Output the [X, Y] coordinate of the center of the cell containing the given text.  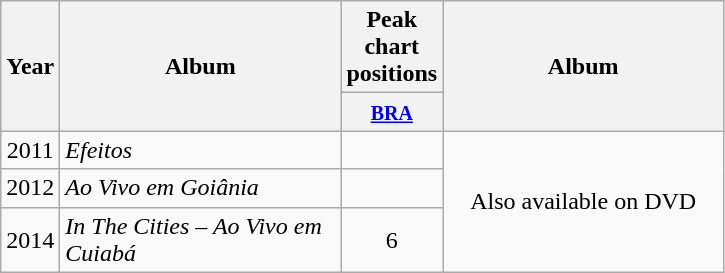
Year [30, 66]
BRA [392, 112]
In The Cities – Ao Vivo em Cuiabá [200, 240]
Also available on DVD [584, 202]
2012 [30, 188]
Ao Vivo em Goiânia [200, 188]
2011 [30, 150]
6 [392, 240]
Peak chart positions [392, 47]
Efeitos [200, 150]
2014 [30, 240]
